Capture the cell that displays the provided text and extract its (x, y) central coordinate. 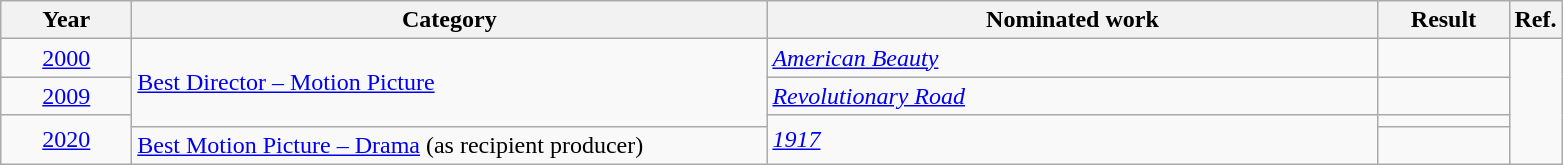
2000 (66, 58)
1917 (1072, 140)
Best Director – Motion Picture (450, 82)
Ref. (1536, 20)
Revolutionary Road (1072, 96)
Nominated work (1072, 20)
2020 (66, 140)
Category (450, 20)
Result (1444, 20)
Year (66, 20)
Best Motion Picture – Drama (as recipient producer) (450, 145)
American Beauty (1072, 58)
2009 (66, 96)
